For the text-containing cell, return its midpoint in (x, y) coordinate format. 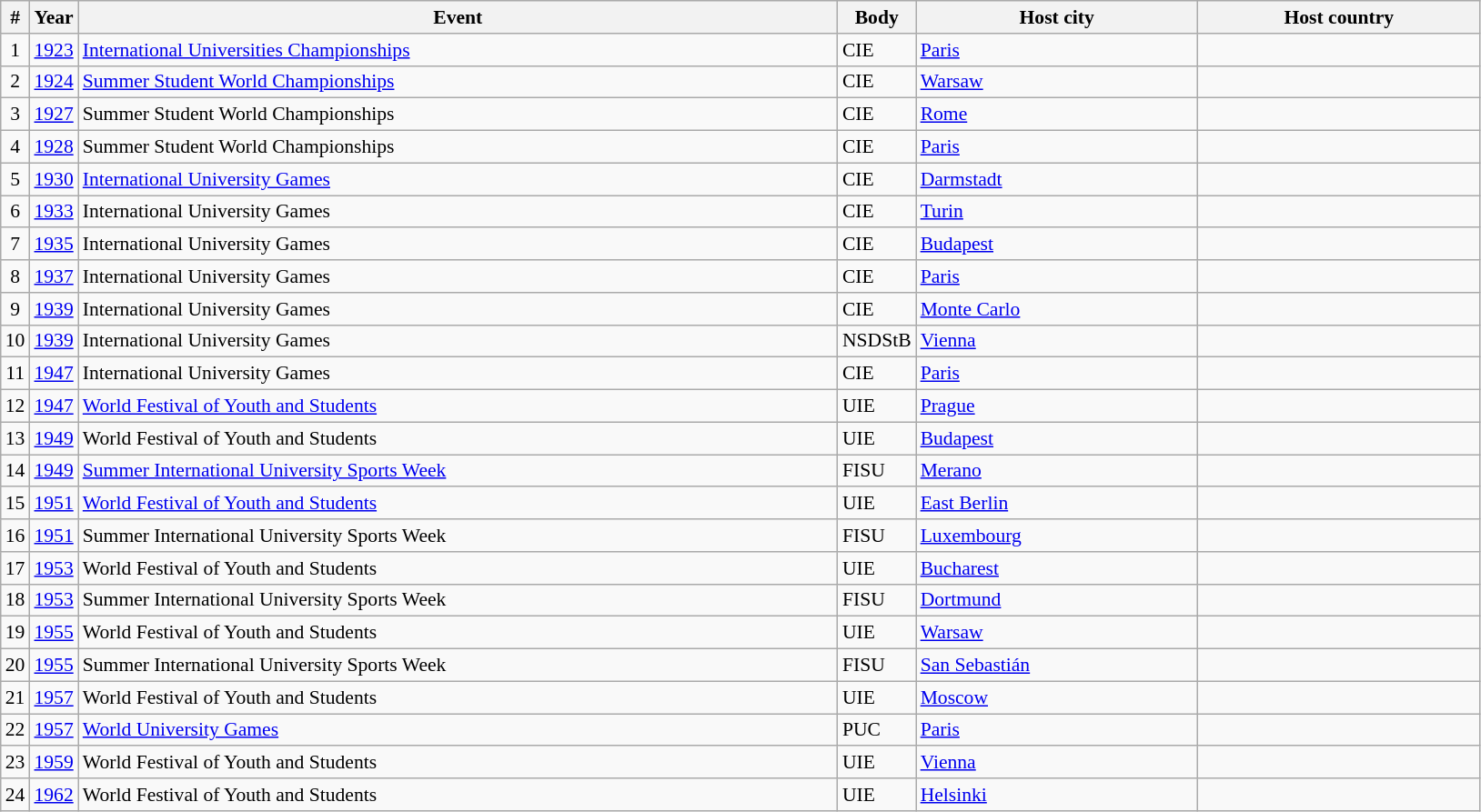
5 (15, 179)
NSDStB (877, 341)
23 (15, 763)
15 (15, 504)
7 (15, 245)
14 (15, 471)
PUC (877, 730)
Event (458, 17)
1937 (53, 276)
Host city (1057, 17)
10 (15, 341)
1933 (53, 212)
8 (15, 276)
12 (15, 406)
Year (53, 17)
22 (15, 730)
Moscow (1057, 697)
9 (15, 309)
1923 (53, 50)
International Universities Championships (458, 50)
1935 (53, 245)
Merano (1057, 471)
17 (15, 568)
2 (15, 82)
3 (15, 115)
Helsinki (1057, 795)
# (15, 17)
Monte Carlo (1057, 309)
11 (15, 374)
World University Games (458, 730)
Body (877, 17)
24 (15, 795)
4 (15, 147)
1959 (53, 763)
1927 (53, 115)
East Berlin (1057, 504)
Prague (1057, 406)
Dortmund (1057, 600)
Turin (1057, 212)
6 (15, 212)
18 (15, 600)
21 (15, 697)
Luxembourg (1057, 536)
13 (15, 438)
San Sebastián (1057, 666)
1930 (53, 179)
1 (15, 50)
Host country (1339, 17)
1924 (53, 82)
20 (15, 666)
Bucharest (1057, 568)
16 (15, 536)
1928 (53, 147)
1962 (53, 795)
Rome (1057, 115)
Darmstadt (1057, 179)
19 (15, 633)
